From the cell containing the given text, extract its center point as (x, y) coordinate. 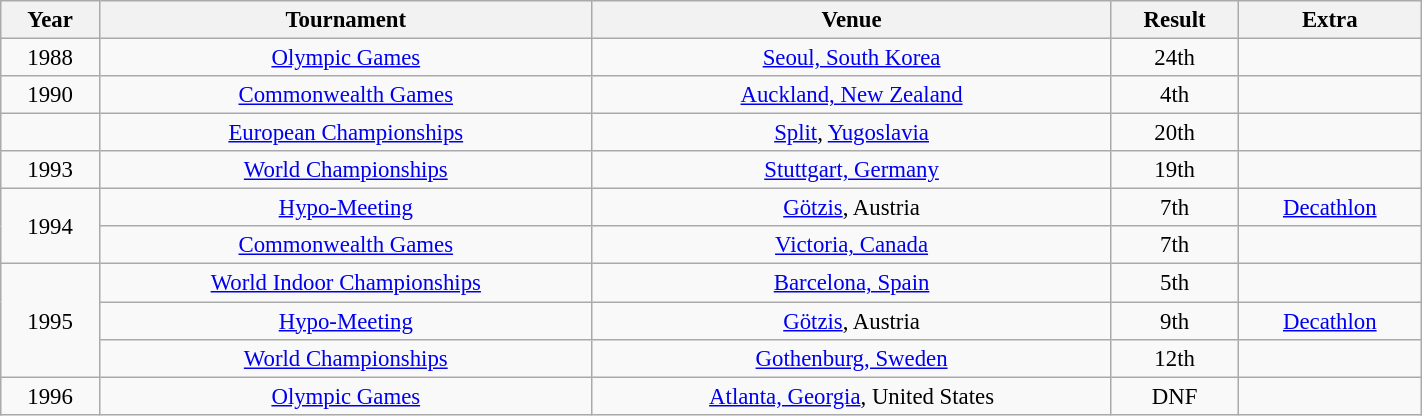
20th (1174, 133)
12th (1174, 358)
Tournament (346, 20)
Stuttgart, Germany (852, 170)
24th (1174, 58)
Gothenburg, Sweden (852, 358)
Barcelona, Spain (852, 283)
19th (1174, 170)
European Championships (346, 133)
9th (1174, 321)
1993 (50, 170)
Extra (1330, 20)
Split, Yugoslavia (852, 133)
1995 (50, 320)
1994 (50, 226)
1990 (50, 95)
World Indoor Championships (346, 283)
Seoul, South Korea (852, 58)
Auckland, New Zealand (852, 95)
1988 (50, 58)
1996 (50, 396)
Venue (852, 20)
Atlanta, Georgia, United States (852, 396)
4th (1174, 95)
Year (50, 20)
Result (1174, 20)
DNF (1174, 396)
Victoria, Canada (852, 245)
5th (1174, 283)
